Extract the (X, Y) coordinate from the center of the cell holding the provided text.  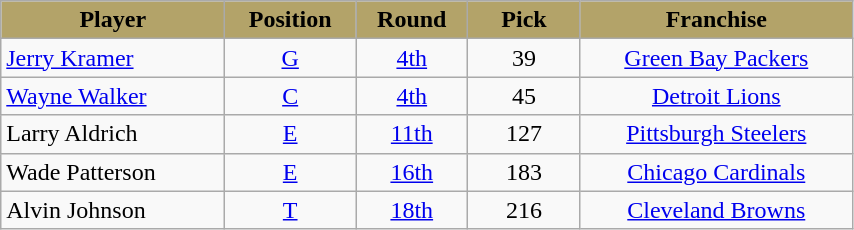
11th (412, 134)
Green Bay Packers (716, 58)
18th (412, 210)
Position (290, 20)
183 (524, 172)
Pick (524, 20)
Round (412, 20)
Larry Aldrich (113, 134)
216 (524, 210)
Player (113, 20)
Alvin Johnson (113, 210)
Franchise (716, 20)
16th (412, 172)
Chicago Cardinals (716, 172)
Pittsburgh Steelers (716, 134)
C (290, 96)
Wade Patterson (113, 172)
Wayne Walker (113, 96)
Cleveland Browns (716, 210)
T (290, 210)
Detroit Lions (716, 96)
127 (524, 134)
Jerry Kramer (113, 58)
39 (524, 58)
45 (524, 96)
G (290, 58)
